For the text-containing cell, return its midpoint in (X, Y) coordinate format. 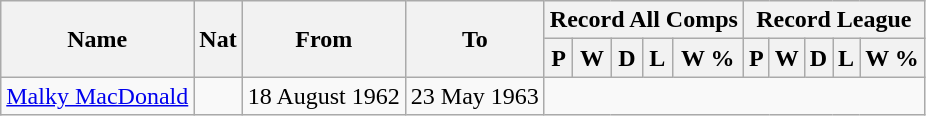
23 May 1963 (474, 96)
Nat (218, 39)
18 August 1962 (324, 96)
From (324, 39)
Malky MacDonald (98, 96)
Name (98, 39)
Record All Comps (644, 20)
Record League (834, 20)
To (474, 39)
